Identify which cell holds the provided text, then report its (X, Y) central coordinate. 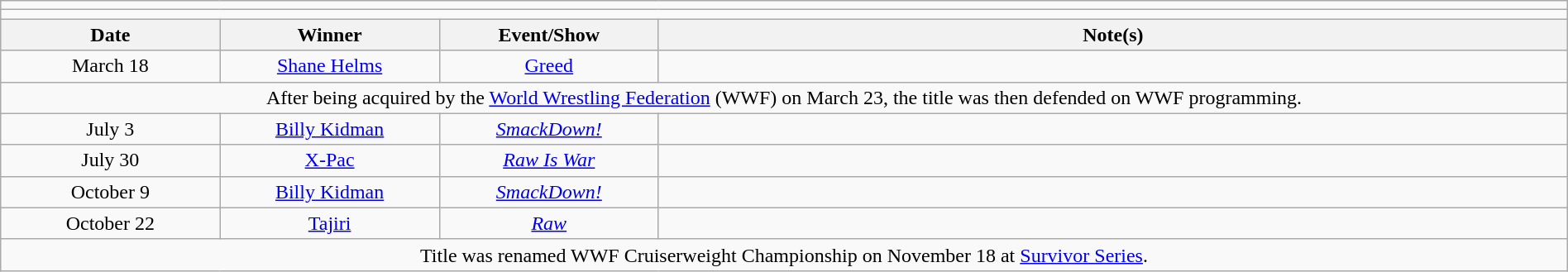
After being acquired by the World Wrestling Federation (WWF) on March 23, the title was then defended on WWF programming. (784, 98)
Shane Helms (329, 66)
Raw Is War (549, 160)
October 9 (111, 192)
Title was renamed WWF Cruiserweight Championship on November 18 at Survivor Series. (784, 255)
X-Pac (329, 160)
March 18 (111, 66)
Date (111, 35)
July 3 (111, 129)
July 30 (111, 160)
Tajiri (329, 223)
Winner (329, 35)
Event/Show (549, 35)
Raw (549, 223)
Note(s) (1113, 35)
October 22 (111, 223)
Greed (549, 66)
